Find where the given text appears and provide that cell's center as [x, y] coordinate. 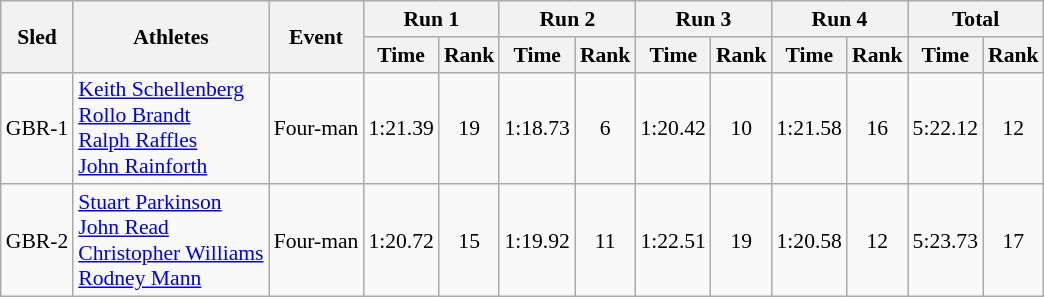
10 [742, 128]
1:18.73 [536, 128]
17 [1014, 241]
Stuart ParkinsonJohn ReadChristopher WilliamsRodney Mann [170, 241]
GBR-2 [37, 241]
Run 2 [567, 19]
6 [606, 128]
GBR-1 [37, 128]
1:19.92 [536, 241]
1:20.58 [808, 241]
1:21.58 [808, 128]
Total [976, 19]
Athletes [170, 36]
Sled [37, 36]
15 [470, 241]
1:21.39 [400, 128]
Run 3 [703, 19]
5:22.12 [946, 128]
1:20.72 [400, 241]
Run 4 [839, 19]
Run 1 [431, 19]
5:23.73 [946, 241]
16 [878, 128]
1:20.42 [672, 128]
1:22.51 [672, 241]
11 [606, 241]
Event [316, 36]
Keith SchellenbergRollo BrandtRalph RafflesJohn Rainforth [170, 128]
